For the text-containing cell, return its midpoint in (x, y) coordinate format. 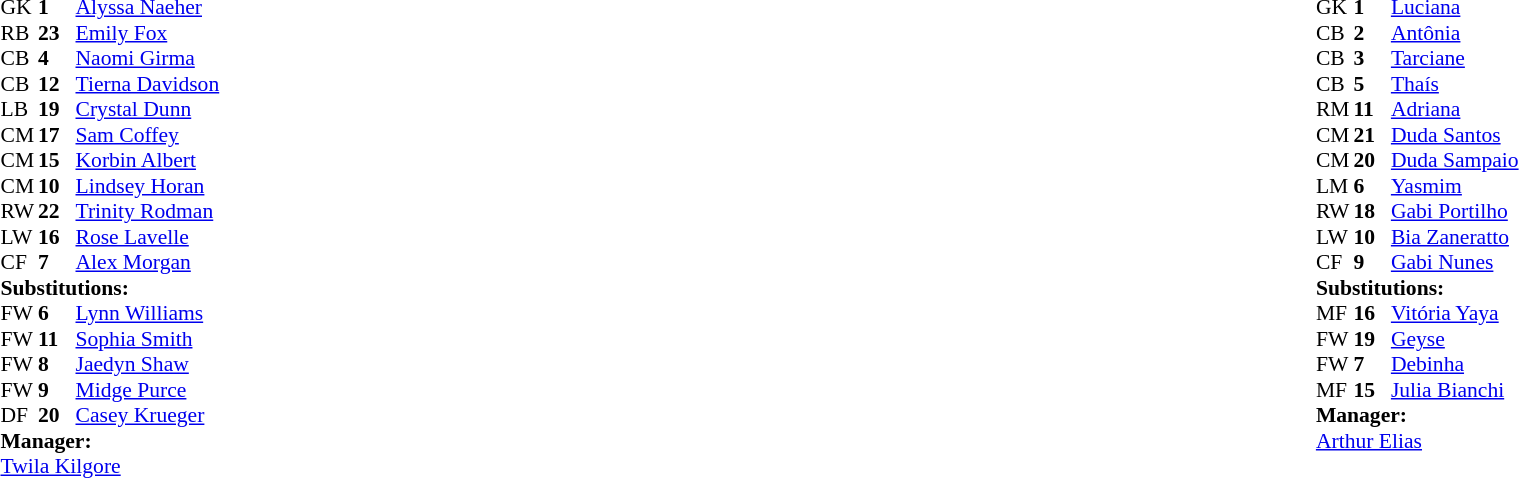
4 (57, 59)
18 (1372, 211)
Tarciane (1455, 59)
Duda Sampaio (1455, 161)
8 (57, 365)
2 (1372, 33)
Julia Bianchi (1455, 390)
Bia Zaneratto (1455, 237)
Trinity Rodman (148, 211)
17 (57, 135)
Casey Krueger (148, 415)
Geyse (1455, 339)
22 (57, 211)
12 (57, 84)
Jaedyn Shaw (148, 365)
Debinha (1455, 365)
Alex Morgan (148, 263)
5 (1372, 84)
Vitória Yaya (1455, 313)
Adriana (1455, 109)
3 (1372, 59)
Sophia Smith (148, 339)
Korbin Albert (148, 161)
LM (1335, 186)
RM (1335, 109)
Sam Coffey (148, 135)
Gabi Nunes (1455, 263)
RB (19, 33)
Midge Purce (148, 390)
Naomi Girma (148, 59)
Lindsey Horan (148, 186)
LB (19, 109)
Duda Santos (1455, 135)
Arthur Elias (1418, 441)
Crystal Dunn (148, 109)
23 (57, 33)
Rose Lavelle (148, 237)
DF (19, 415)
21 (1372, 135)
Lynn Williams (148, 313)
Gabi Portilho (1455, 211)
Thaís (1455, 84)
Tierna Davidson (148, 84)
Antônia (1455, 33)
Yasmim (1455, 186)
Emily Fox (148, 33)
